Scan for the cell matching the given text and deliver its (x, y) coordinate at center. 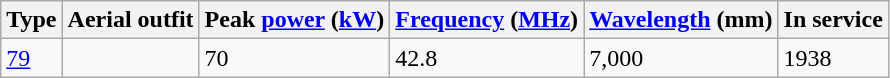
7,000 (681, 58)
In service (833, 20)
Peak power (kW) (294, 20)
Frequency (MHz) (487, 20)
Aerial outfit (130, 20)
Type (32, 20)
Wavelength (mm) (681, 20)
79 (32, 58)
42.8 (487, 58)
1938 (833, 58)
70 (294, 58)
